Return the (X, Y) coordinate for the center point of the cell that contains the specified text.  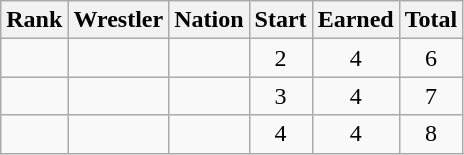
Nation (209, 20)
6 (431, 58)
Wrestler (118, 20)
Earned (356, 20)
Total (431, 20)
7 (431, 96)
3 (280, 96)
Rank (34, 20)
8 (431, 134)
Start (280, 20)
2 (280, 58)
